Return [X, Y] of the center of cell containing provided text 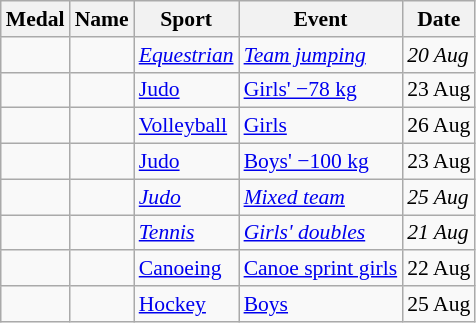
26 Aug [438, 126]
Date [438, 19]
Canoe sprint girls [321, 269]
21 Aug [438, 233]
20 Aug [438, 55]
Girls' −78 kg [321, 90]
Sport [186, 19]
Mixed team [321, 197]
Team jumping [321, 55]
Boys [321, 304]
Girls [321, 126]
Girls' doubles [321, 233]
22 Aug [438, 269]
Tennis [186, 233]
Boys' −100 kg [321, 162]
Medal [36, 19]
Equestrian [186, 55]
Canoeing [186, 269]
Volleyball [186, 126]
Event [321, 19]
Hockey [186, 304]
Name [102, 19]
